Find where the given text appears and provide that cell's center as (x, y) coordinate. 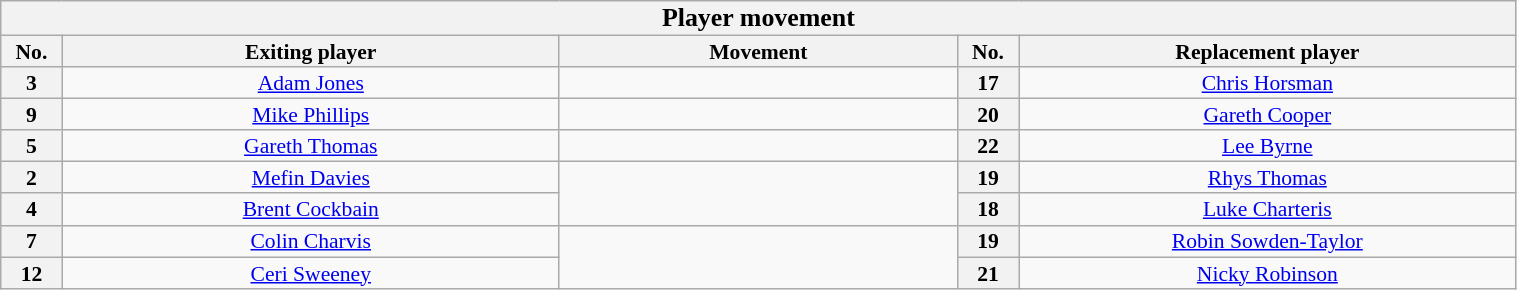
Player movement (758, 18)
17 (988, 82)
Ceri Sweeney (310, 273)
Gareth Thomas (310, 146)
Rhys Thomas (1268, 178)
Lee Byrne (1268, 146)
Adam Jones (310, 82)
7 (32, 241)
3 (32, 82)
Robin Sowden-Taylor (1268, 241)
Nicky Robinson (1268, 273)
Replacement player (1268, 51)
Gareth Cooper (1268, 114)
21 (988, 273)
Mefin Davies (310, 178)
Exiting player (310, 51)
12 (32, 273)
18 (988, 209)
4 (32, 209)
22 (988, 146)
2 (32, 178)
20 (988, 114)
Brent Cockbain (310, 209)
Chris Horsman (1268, 82)
Colin Charvis (310, 241)
5 (32, 146)
9 (32, 114)
Movement (758, 51)
Mike Phillips (310, 114)
Luke Charteris (1268, 209)
